From the cell containing the given text, extract its center point as (X, Y) coordinate. 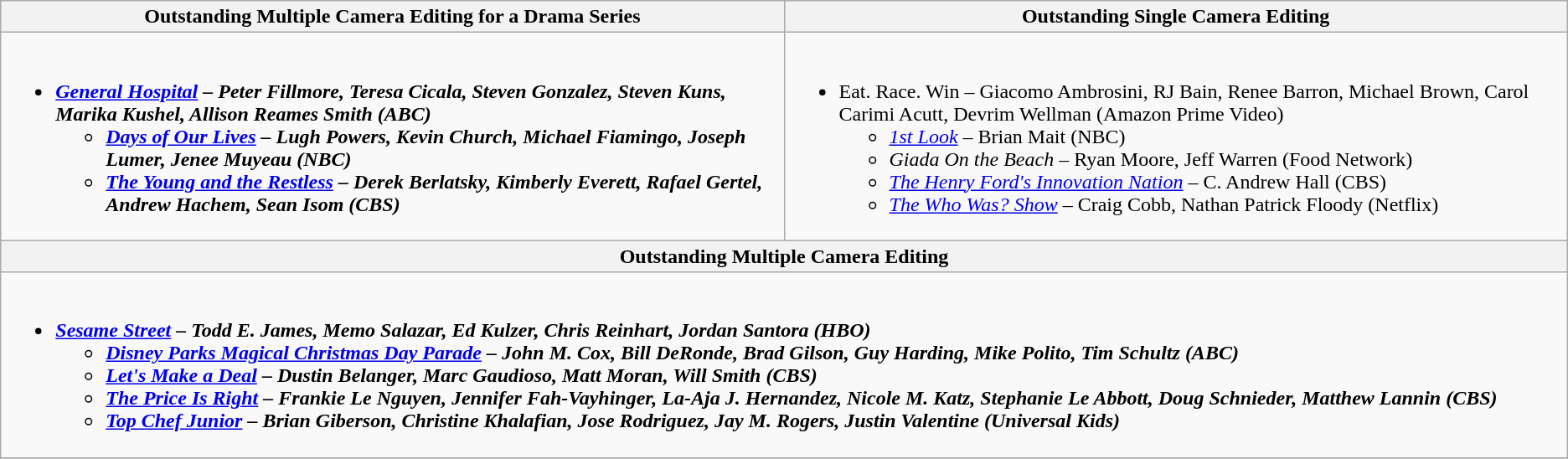
Outstanding Multiple Camera Editing for a Drama Series (392, 17)
Outstanding Single Camera Editing (1176, 17)
Outstanding Multiple Camera Editing (784, 256)
